Identify which cell holds the provided text, then report its [X, Y] central coordinate. 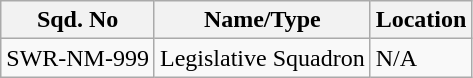
N/A [421, 58]
Sqd. No [78, 20]
SWR-NM-999 [78, 58]
Name/Type [262, 20]
Legislative Squadron [262, 58]
Location [421, 20]
